Capture the cell that displays the provided text and extract its (X, Y) central coordinate. 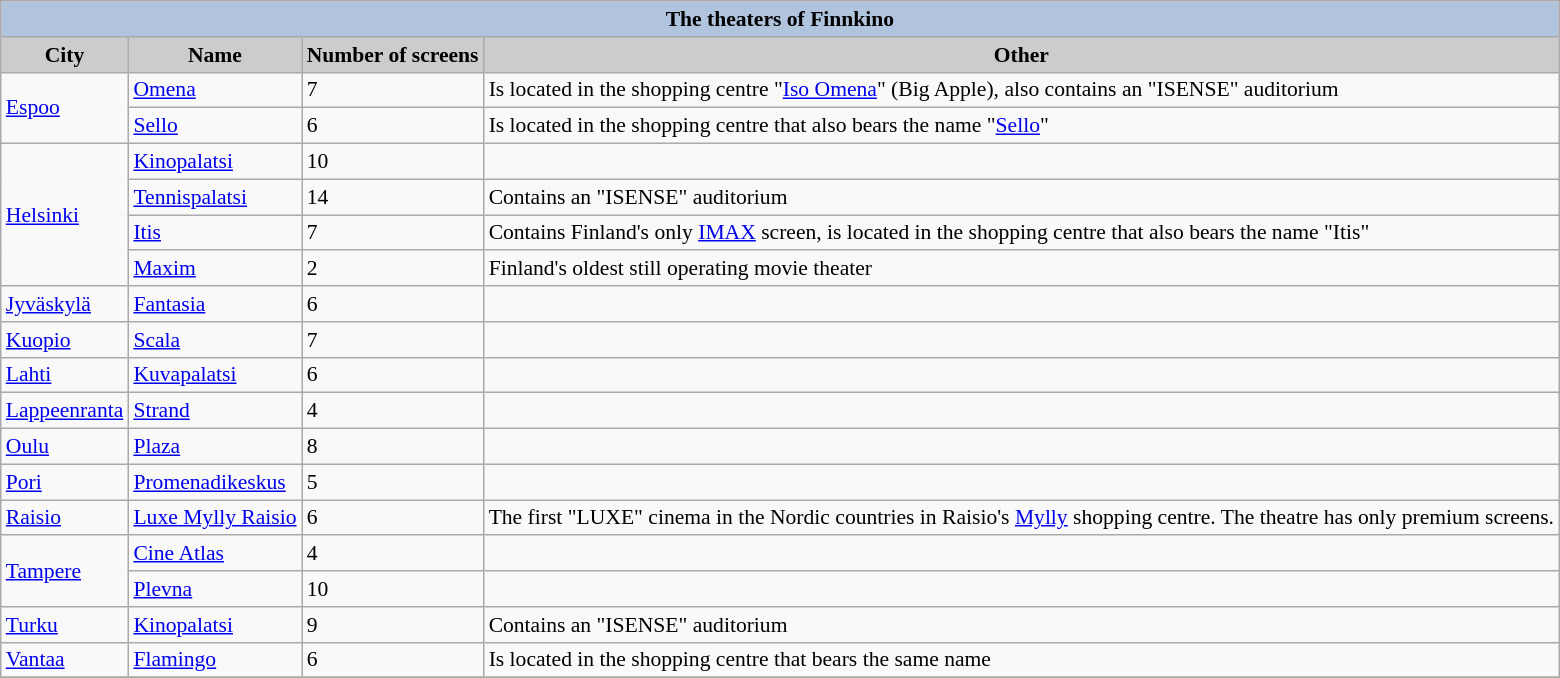
Tennispalatsi (214, 197)
Is located in the shopping centre that also bears the name "Sello" (1022, 126)
Jyväskylä (65, 304)
Fantasia (214, 304)
Luxe Mylly Raisio (214, 518)
Other (1022, 55)
Kuopio (65, 340)
Cine Atlas (214, 554)
Flamingo (214, 660)
Itis (214, 233)
Number of screens (393, 55)
9 (393, 625)
Finland's oldest still operating movie theater (1022, 269)
The first "LUXE" cinema in the Nordic countries in Raisio's Mylly shopping centre. The theatre has only premium screens. (1022, 518)
Lahti (65, 375)
Turku (65, 625)
City (65, 55)
Plevna (214, 589)
Maxim (214, 269)
The theaters of Finnkino (780, 19)
Contains Finland's only IMAX screen, is located in the shopping centre that also bears the name "Itis" (1022, 233)
Name (214, 55)
Oulu (65, 447)
Helsinki (65, 215)
Promenadikeskus (214, 482)
8 (393, 447)
Sello (214, 126)
Raisio (65, 518)
Tampere (65, 572)
2 (393, 269)
Pori (65, 482)
Plaza (214, 447)
Vantaa (65, 660)
Espoo (65, 108)
5 (393, 482)
Strand (214, 411)
Kuvapalatsi (214, 375)
Is located in the shopping centre that bears the same name (1022, 660)
Is located in the shopping centre "Iso Omena" (Big Apple), also contains an "ISENSE" auditorium (1022, 90)
Lappeenranta (65, 411)
Omena (214, 90)
14 (393, 197)
Scala (214, 340)
